Find where the given text appears and provide that cell's center as [x, y] coordinate. 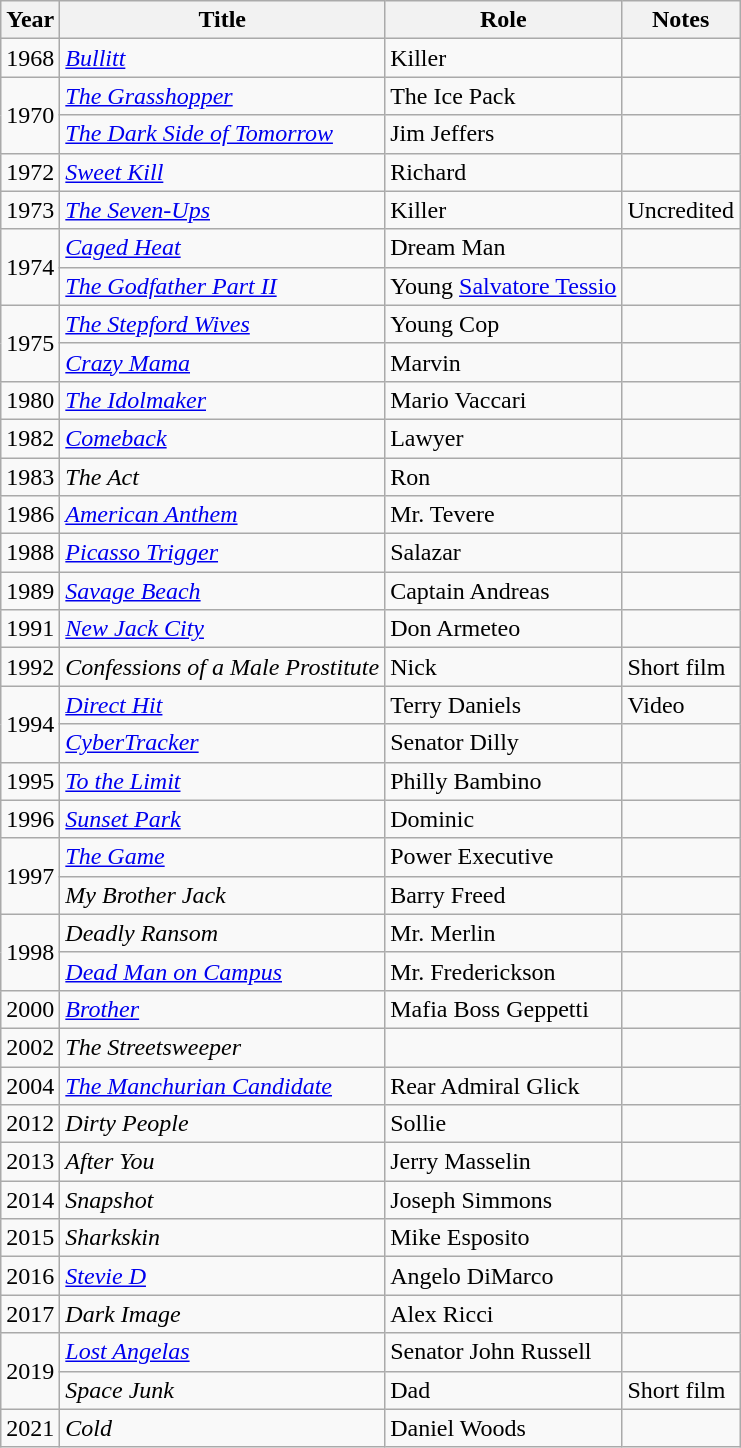
1995 [30, 781]
2002 [30, 1047]
2014 [30, 1200]
My Brother Jack [222, 895]
The Idolmaker [222, 400]
2021 [30, 1428]
Jim Jeffers [504, 134]
Crazy Mama [222, 362]
The Godfather Part II [222, 286]
1991 [30, 629]
Terry Daniels [504, 705]
Philly Bambino [504, 781]
Dominic [504, 819]
Savage Beach [222, 591]
American Anthem [222, 515]
Dad [504, 1390]
Power Executive [504, 857]
1973 [30, 210]
Alex Ricci [504, 1314]
Dark Image [222, 1314]
The Dark Side of Tomorrow [222, 134]
Space Junk [222, 1390]
Video [681, 705]
Dirty People [222, 1124]
1992 [30, 667]
2015 [30, 1238]
1974 [30, 267]
1988 [30, 553]
After You [222, 1162]
Year [30, 20]
Marvin [504, 362]
The Ice Pack [504, 96]
Young Salvatore Tessio [504, 286]
Senator John Russell [504, 1352]
Role [504, 20]
Bullitt [222, 58]
The Manchurian Candidate [222, 1085]
Richard [504, 172]
Confessions of a Male Prostitute [222, 667]
Rear Admiral Glick [504, 1085]
Stevie D [222, 1276]
Barry Freed [504, 895]
The Streetsweeper [222, 1047]
1994 [30, 724]
1986 [30, 515]
Mafia Boss Geppetti [504, 1009]
To the Limit [222, 781]
Deadly Ransom [222, 933]
Lawyer [504, 438]
Mr. Frederickson [504, 971]
Sollie [504, 1124]
1968 [30, 58]
Uncredited [681, 210]
Snapshot [222, 1200]
Mr. Tevere [504, 515]
1998 [30, 952]
Cold [222, 1428]
2013 [30, 1162]
Joseph Simmons [504, 1200]
1970 [30, 115]
1983 [30, 477]
Nick [504, 667]
Sweet Kill [222, 172]
Captain Andreas [504, 591]
Don Armeteo [504, 629]
Mario Vaccari [504, 400]
2004 [30, 1085]
Lost Angelas [222, 1352]
2000 [30, 1009]
Daniel Woods [504, 1428]
2016 [30, 1276]
Sharkskin [222, 1238]
2017 [30, 1314]
The Game [222, 857]
New Jack City [222, 629]
The Act [222, 477]
2019 [30, 1371]
Sunset Park [222, 819]
1989 [30, 591]
Young Cop [504, 324]
Comeback [222, 438]
Picasso Trigger [222, 553]
The Grasshopper [222, 96]
Senator Dilly [504, 743]
CyberTracker [222, 743]
The Seven-Ups [222, 210]
2012 [30, 1124]
1975 [30, 343]
Angelo DiMarco [504, 1276]
Brother [222, 1009]
Mr. Merlin [504, 933]
Mike Esposito [504, 1238]
1982 [30, 438]
Dead Man on Campus [222, 971]
Direct Hit [222, 705]
1980 [30, 400]
Ron [504, 477]
Salazar [504, 553]
1972 [30, 172]
Caged Heat [222, 248]
Notes [681, 20]
Jerry Masselin [504, 1162]
The Stepford Wives [222, 324]
Dream Man [504, 248]
Title [222, 20]
1997 [30, 876]
1996 [30, 819]
